Determine the (X, Y) coordinate at the center of the cell enclosing the given text.  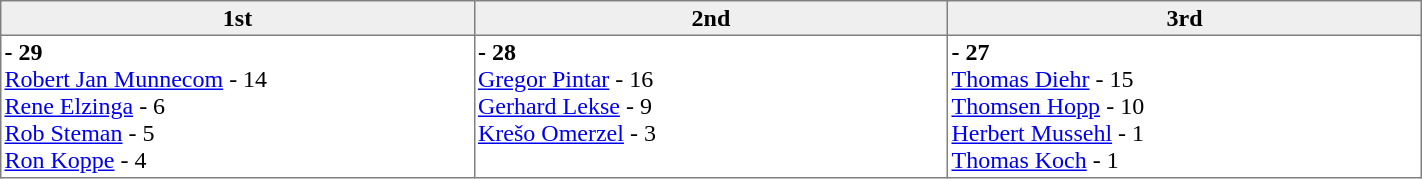
1st (238, 18)
- 27Thomas Diehr - 15Thomsen Hopp - 10Herbert Mussehl - 1Thomas Koch - 1 (1185, 106)
- 29Robert Jan Munnecom - 14Rene Elzinga - 6Rob Steman - 5Ron Koppe - 4 (238, 106)
3rd (1185, 18)
- 28Gregor Pintar - 16Gerhard Lekse - 9Krešo Omerzel - 3 (710, 106)
2nd (710, 18)
